Detect which cell encompasses the target text, then output its (x, y) center coordinate. 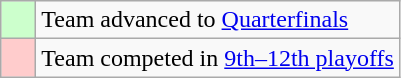
Team advanced to Quarterfinals (218, 20)
Team competed in 9th–12th playoffs (218, 58)
